Capture the cell that displays the provided text and extract its (x, y) central coordinate. 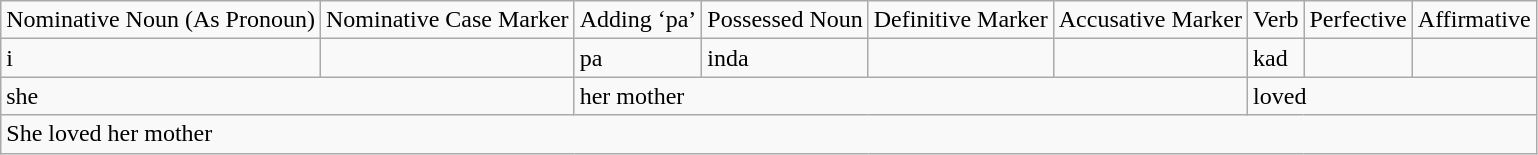
she (288, 96)
Accusative Marker (1150, 20)
kad (1276, 58)
her mother (910, 96)
She loved her mother (768, 134)
i (161, 58)
Verb (1276, 20)
Definitive Marker (960, 20)
inda (785, 58)
Adding ‘pa’ (638, 20)
pa (638, 58)
loved (1392, 96)
Nominative Noun (As Pronoun) (161, 20)
Nominative Case Marker (447, 20)
Affirmative (1474, 20)
Perfective (1358, 20)
Possessed Noun (785, 20)
